Search for the cell housing the specified text and yield its [x, y] center coordinate. 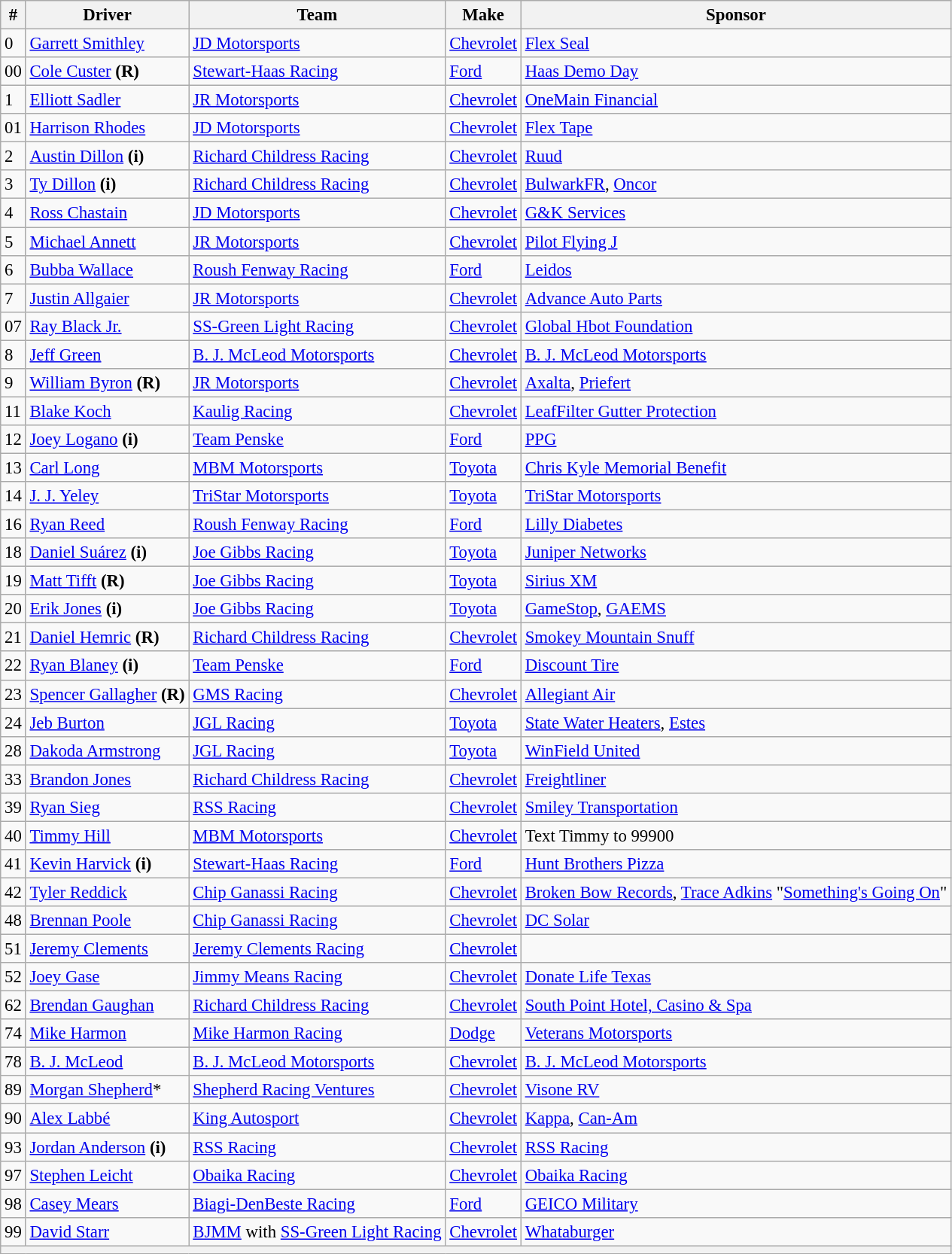
PPG [736, 440]
Dakoda Armstrong [107, 750]
Freightliner [736, 779]
48 [14, 921]
11 [14, 411]
Text Timmy to 99900 [736, 835]
WinField United [736, 750]
Make [483, 15]
Morgan Shepherd* [107, 1091]
David Starr [107, 1231]
98 [14, 1204]
Jimmy Means Racing [318, 977]
40 [14, 835]
Erik Jones (i) [107, 609]
Stephen Leicht [107, 1175]
Broken Bow Records, Trace Adkins "Something's Going On" [736, 892]
Daniel Hemric (R) [107, 638]
21 [14, 638]
3 [14, 184]
Timmy Hill [107, 835]
62 [14, 1006]
Shepherd Racing Ventures [318, 1091]
Garrett Smithley [107, 44]
Jeb Burton [107, 723]
97 [14, 1175]
33 [14, 779]
Elliott Sadler [107, 100]
Pilot Flying J [736, 242]
9 [14, 383]
00 [14, 72]
Hunt Brothers Pizza [736, 864]
Advance Auto Parts [736, 298]
0 [14, 44]
23 [14, 694]
BulwarkFR, Oncor [736, 184]
19 [14, 581]
Smiley Transportation [736, 808]
Ryan Sieg [107, 808]
78 [14, 1062]
Matt Tifft (R) [107, 581]
1 [14, 100]
Axalta, Priefert [736, 383]
GEICO Military [736, 1204]
93 [14, 1147]
Ty Dillon (i) [107, 184]
Justin Allgaier [107, 298]
Haas Demo Day [736, 72]
Tyler Reddick [107, 892]
South Point Hotel, Casino & Spa [736, 1006]
8 [14, 355]
Brandon Jones [107, 779]
2 [14, 157]
Kappa, Can-Am [736, 1119]
18 [14, 552]
28 [14, 750]
Sponsor [736, 15]
7 [14, 298]
Donate Life Texas [736, 977]
24 [14, 723]
07 [14, 326]
Joey Logano (i) [107, 440]
52 [14, 977]
22 [14, 666]
20 [14, 609]
90 [14, 1119]
Austin Dillon (i) [107, 157]
99 [14, 1231]
41 [14, 864]
BJMM with SS-Green Light Racing [318, 1231]
Daniel Suárez (i) [107, 552]
Juniper Networks [736, 552]
Chris Kyle Memorial Benefit [736, 467]
Kaulig Racing [318, 411]
4 [14, 213]
Ruud [736, 157]
J. J. Yeley [107, 496]
Whataburger [736, 1231]
Michael Annett [107, 242]
Alex Labbé [107, 1119]
Smokey Mountain Snuff [736, 638]
King Autosport [318, 1119]
51 [14, 949]
G&K Services [736, 213]
89 [14, 1091]
Carl Long [107, 467]
LeafFilter Gutter Protection [736, 411]
Bubba Wallace [107, 269]
Global Hbot Foundation [736, 326]
SS-Green Light Racing [318, 326]
Allegiant Air [736, 694]
Driver [107, 15]
GMS Racing [318, 694]
01 [14, 128]
Mike Harmon [107, 1033]
Joey Gase [107, 977]
DC Solar [736, 921]
Discount Tire [736, 666]
Brendan Gaughan [107, 1006]
16 [14, 525]
14 [14, 496]
Leidos [736, 269]
Casey Mears [107, 1204]
# [14, 15]
39 [14, 808]
B. J. McLeod [107, 1062]
Jeff Green [107, 355]
Veterans Motorsports [736, 1033]
Ryan Blaney (i) [107, 666]
Ryan Reed [107, 525]
Kevin Harvick (i) [107, 864]
Ross Chastain [107, 213]
Dodge [483, 1033]
Harrison Rhodes [107, 128]
Jeremy Clements Racing [318, 949]
Ray Black Jr. [107, 326]
Team [318, 15]
OneMain Financial [736, 100]
Brennan Poole [107, 921]
Flex Seal [736, 44]
Lilly Diabetes [736, 525]
Spencer Gallagher (R) [107, 694]
Jeremy Clements [107, 949]
Visone RV [736, 1091]
13 [14, 467]
Cole Custer (R) [107, 72]
42 [14, 892]
Biagi-DenBeste Racing [318, 1204]
5 [14, 242]
12 [14, 440]
Mike Harmon Racing [318, 1033]
Blake Koch [107, 411]
GameStop, GAEMS [736, 609]
Sirius XM [736, 581]
State Water Heaters, Estes [736, 723]
6 [14, 269]
74 [14, 1033]
William Byron (R) [107, 383]
Flex Tape [736, 128]
Jordan Anderson (i) [107, 1147]
